Return [X, Y] of the center of cell containing provided text 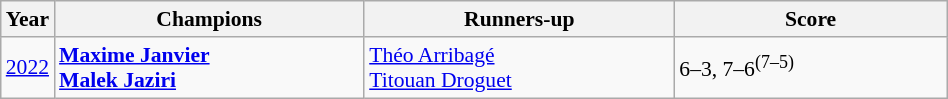
Score [810, 19]
Maxime Janvier Malek Jaziri [209, 68]
6–3, 7–6(7–5) [810, 68]
Théo Arribagé Titouan Droguet [519, 68]
Year [28, 19]
Runners-up [519, 19]
Champions [209, 19]
2022 [28, 68]
